Locate the cell with the specified text and output its [X, Y] center coordinate. 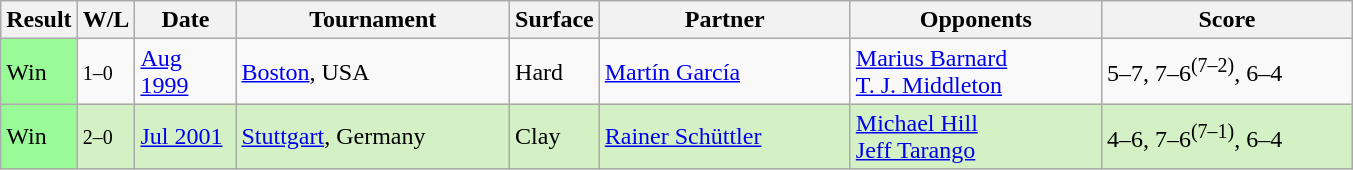
Surface [555, 20]
Boston, USA [373, 72]
Clay [555, 136]
Hard [555, 72]
Score [1226, 20]
4–6, 7–6(7–1), 6–4 [1226, 136]
Stuttgart, Germany [373, 136]
Aug 1999 [186, 72]
2–0 [106, 136]
1–0 [106, 72]
Opponents [976, 20]
Martín García [724, 72]
Rainer Schüttler [724, 136]
Marius Barnard T. J. Middleton [976, 72]
Result [39, 20]
Jul 2001 [186, 136]
Date [186, 20]
5–7, 7–6(7–2), 6–4 [1226, 72]
Tournament [373, 20]
Partner [724, 20]
W/L [106, 20]
Michael Hill Jeff Tarango [976, 136]
